Search for the cell housing the specified text and yield its [x, y] center coordinate. 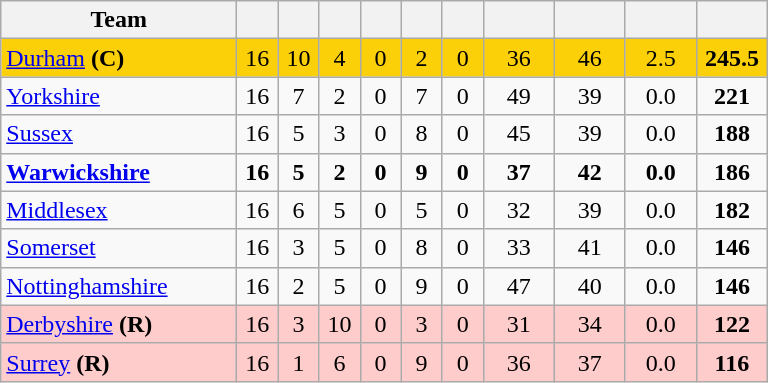
186 [732, 172]
33 [518, 248]
122 [732, 324]
Yorkshire [119, 96]
47 [518, 286]
41 [590, 248]
45 [518, 134]
42 [590, 172]
32 [518, 210]
40 [590, 286]
116 [732, 362]
1 [298, 362]
34 [590, 324]
49 [518, 96]
188 [732, 134]
Middlesex [119, 210]
31 [518, 324]
245.5 [732, 58]
2.5 [660, 58]
182 [732, 210]
Warwickshire [119, 172]
Durham (C) [119, 58]
Derbyshire (R) [119, 324]
Sussex [119, 134]
Surrey (R) [119, 362]
221 [732, 96]
46 [590, 58]
Nottinghamshire [119, 286]
Somerset [119, 248]
Team [119, 20]
4 [340, 58]
